From the cell containing the given text, extract its center point as (X, Y) coordinate. 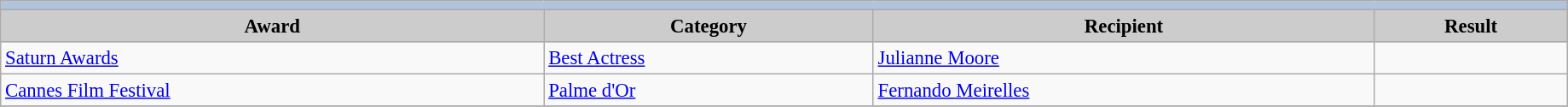
Award (273, 27)
Julianne Moore (1124, 58)
Palme d'Or (709, 91)
Category (709, 27)
Saturn Awards (273, 58)
Cannes Film Festival (273, 91)
Recipient (1124, 27)
Result (1472, 27)
Best Actress (709, 58)
Fernando Meirelles (1124, 91)
